Scan for the cell matching the given text and deliver its (X, Y) coordinate at center. 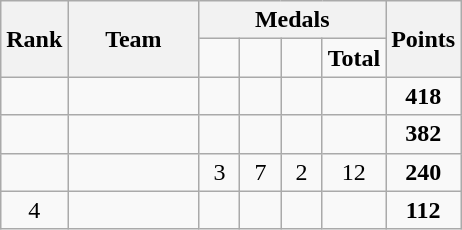
7 (260, 172)
418 (424, 96)
Medals (292, 20)
382 (424, 134)
3 (220, 172)
Points (424, 39)
12 (354, 172)
Total (354, 58)
Rank (34, 39)
Team (134, 39)
112 (424, 210)
2 (302, 172)
240 (424, 172)
4 (34, 210)
